Extract the [x, y] coordinate from the center of the cell holding the provided text.  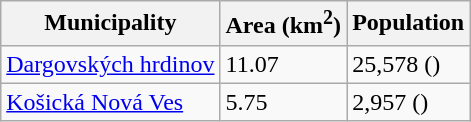
Košická Nová Ves [110, 102]
2,957 () [408, 102]
5.75 [284, 102]
25,578 () [408, 64]
Municipality [110, 24]
Dargovských hrdinov [110, 64]
Population [408, 24]
Area (km2) [284, 24]
11.07 [284, 64]
